For the text-containing cell, return its midpoint in (x, y) coordinate format. 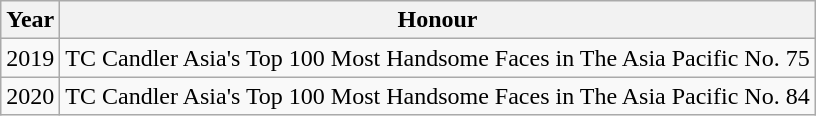
TC Candler Asia's Top 100 Most Handsome Faces in The Asia Pacific No. 84 (438, 96)
2019 (30, 58)
Year (30, 20)
2020 (30, 96)
Honour (438, 20)
TC Candler Asia's Top 100 Most Handsome Faces in The Asia Pacific No. 75 (438, 58)
